Provide the [X, Y] coordinate of the cell's center where the given text is located.  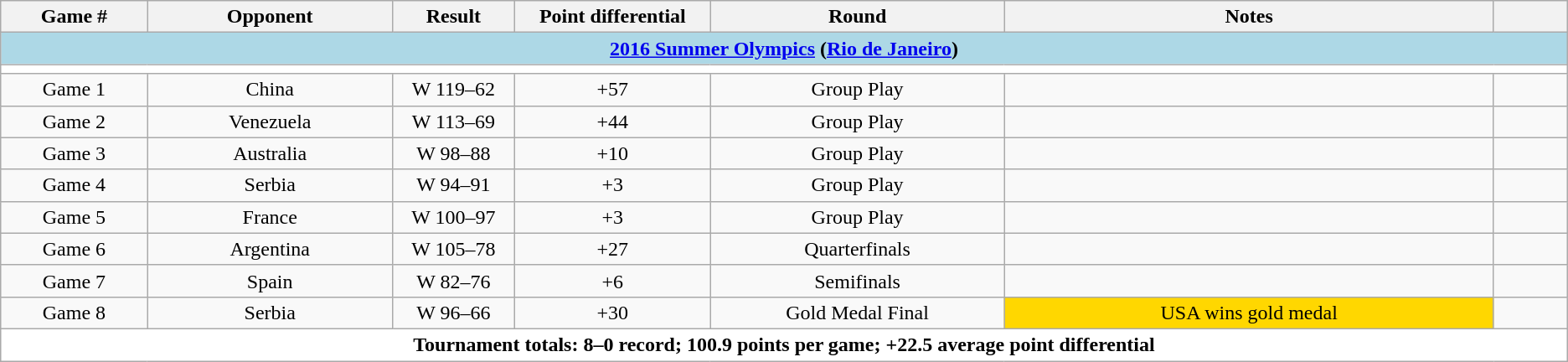
2016 Summer Olympics (Rio de Janeiro) [784, 49]
W 113–69 [453, 122]
Point differential [612, 17]
France [270, 217]
+57 [612, 90]
Game 6 [74, 249]
Gold Medal Final [858, 313]
+27 [612, 249]
Quarterfinals [858, 249]
W 82–76 [453, 281]
Round [858, 17]
Semifinals [858, 281]
Opponent [270, 17]
USA wins gold medal [1250, 313]
China [270, 90]
Game 1 [74, 90]
Tournament totals: 8–0 record; 100.9 points per game; +22.5 average point differential [784, 344]
Game # [74, 17]
W 105–78 [453, 249]
Notes [1250, 17]
Spain [270, 281]
Result [453, 17]
Game 8 [74, 313]
Argentina [270, 249]
Venezuela [270, 122]
W 94–91 [453, 185]
Game 7 [74, 281]
W 100–97 [453, 217]
+6 [612, 281]
+44 [612, 122]
+10 [612, 153]
Game 4 [74, 185]
Game 2 [74, 122]
Game 5 [74, 217]
+30 [612, 313]
W 98–88 [453, 153]
W 96–66 [453, 313]
Game 3 [74, 153]
W 119–62 [453, 90]
Australia [270, 153]
